From the cell containing the given text, extract its center point as [X, Y] coordinate. 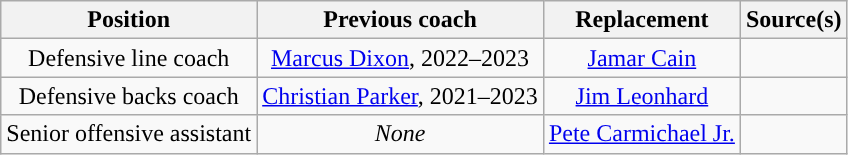
Replacement [642, 20]
Jim Leonhard [642, 96]
Christian Parker, 2021–2023 [400, 96]
Jamar Cain [642, 58]
Defensive line coach [129, 58]
Source(s) [794, 20]
Position [129, 20]
Pete Carmichael Jr. [642, 134]
Senior offensive assistant [129, 134]
Defensive backs coach [129, 96]
Marcus Dixon, 2022–2023 [400, 58]
None [400, 134]
Previous coach [400, 20]
